Capture the cell that displays the provided text and extract its (x, y) central coordinate. 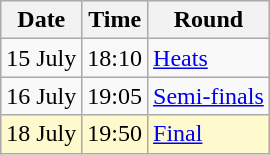
Heats (209, 58)
Time (115, 20)
19:50 (115, 134)
19:05 (115, 96)
Semi-finals (209, 96)
Final (209, 134)
16 July (42, 96)
15 July (42, 58)
Date (42, 20)
18:10 (115, 58)
Round (209, 20)
18 July (42, 134)
